Identify which cell holds the provided text, then report its [x, y] central coordinate. 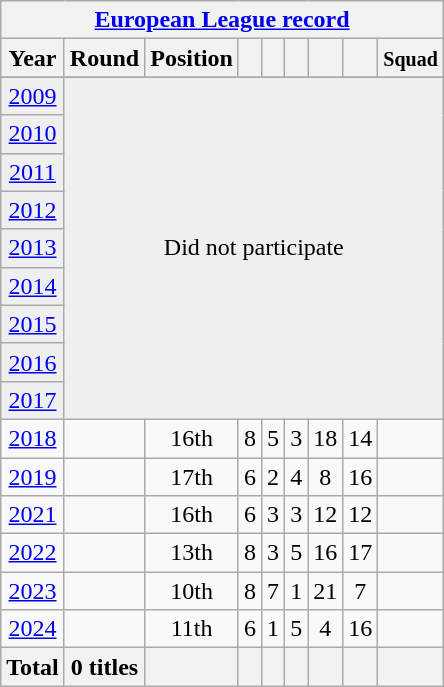
2024 [33, 629]
Squad [411, 58]
Did not participate [254, 248]
10th [192, 591]
2018 [33, 438]
2014 [33, 286]
Round [104, 58]
2017 [33, 400]
13th [192, 553]
0 titles [104, 667]
2013 [33, 248]
Year [33, 58]
17 [360, 553]
14 [360, 438]
Total [33, 667]
11th [192, 629]
2022 [33, 553]
18 [326, 438]
2012 [33, 210]
21 [326, 591]
17th [192, 477]
2023 [33, 591]
2010 [33, 134]
Position [192, 58]
2015 [33, 324]
2009 [33, 96]
2019 [33, 477]
European League record [222, 20]
2011 [33, 172]
2 [274, 477]
2016 [33, 362]
2021 [33, 515]
